Find where the given text appears and provide that cell's center as [X, Y] coordinate. 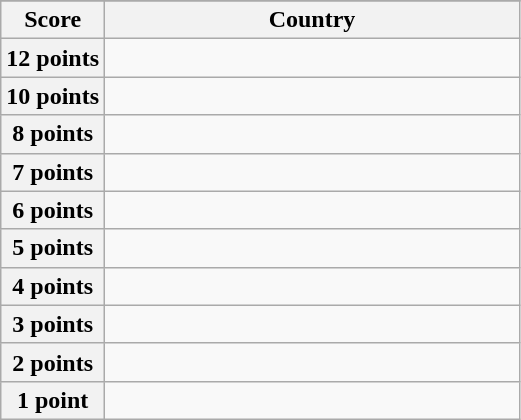
Country [312, 20]
12 points [53, 58]
6 points [53, 210]
Score [53, 20]
2 points [53, 362]
4 points [53, 286]
8 points [53, 134]
5 points [53, 248]
7 points [53, 172]
1 point [53, 400]
10 points [53, 96]
3 points [53, 324]
